Identify which cell holds the provided text, then report its (X, Y) central coordinate. 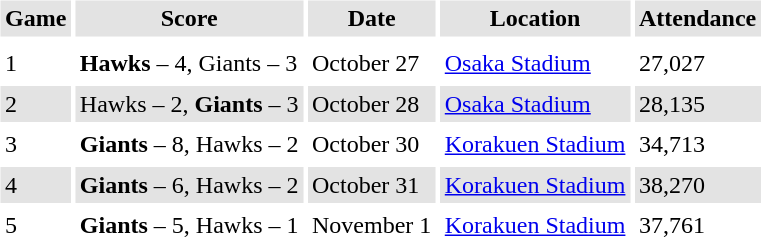
Location (535, 18)
Game (35, 18)
38,270 (697, 185)
Giants – 8, Hawks – 2 (189, 144)
34,713 (697, 144)
Giants – 6, Hawks – 2 (189, 185)
October 30 (371, 144)
Hawks – 2, Giants – 3 (189, 104)
October 31 (371, 185)
Hawks – 4, Giants – 3 (189, 64)
October 27 (371, 64)
27,027 (697, 64)
4 (35, 185)
28,135 (697, 104)
October 28 (371, 104)
1 (35, 64)
2 (35, 104)
Score (189, 18)
Date (371, 18)
3 (35, 144)
Attendance (697, 18)
